Capture the cell that displays the provided text and extract its [x, y] central coordinate. 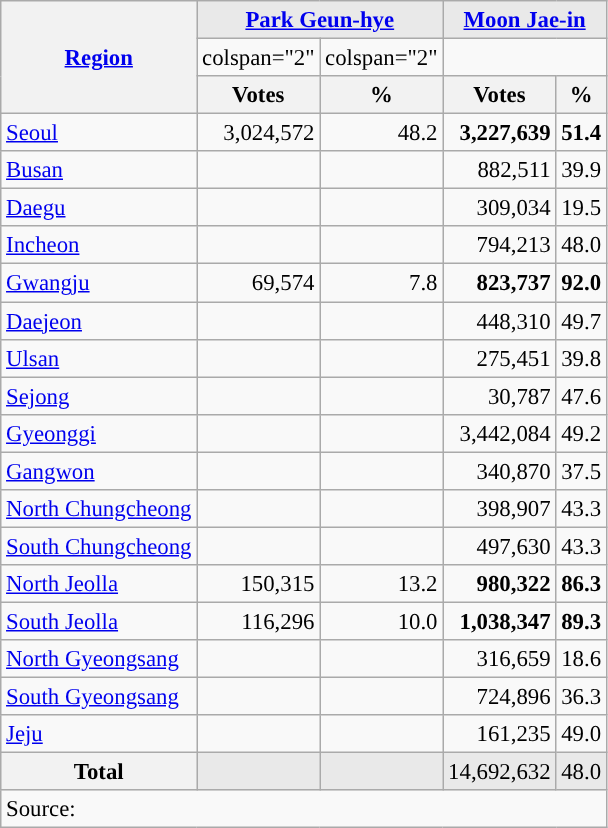
Gwangju [99, 283]
497,630 [500, 546]
Daejeon [99, 321]
19.5 [581, 208]
275,451 [500, 358]
116,296 [258, 621]
39.9 [581, 170]
North Gyeongsang [99, 659]
Gyeonggi [99, 433]
794,213 [500, 245]
49.0 [581, 734]
3,227,639 [500, 133]
Jeju [99, 734]
18.6 [581, 659]
7.8 [382, 283]
69,574 [258, 283]
316,659 [500, 659]
51.4 [581, 133]
14,692,632 [500, 772]
10.0 [382, 621]
47.6 [581, 396]
Sejong [99, 396]
398,907 [500, 509]
309,034 [500, 208]
Total [99, 772]
724,896 [500, 697]
Seoul [99, 133]
48.2 [382, 133]
Park Geun-hye [320, 20]
3,024,572 [258, 133]
49.7 [581, 321]
Daegu [99, 208]
49.2 [581, 433]
150,315 [258, 584]
86.3 [581, 584]
161,235 [500, 734]
Region [99, 58]
39.8 [581, 358]
South Chungcheong [99, 546]
South Gyeongsang [99, 697]
North Jeolla [99, 584]
89.3 [581, 621]
Ulsan [99, 358]
Source: [304, 809]
823,737 [500, 283]
980,322 [500, 584]
13.2 [382, 584]
Busan [99, 170]
North Chungcheong [99, 509]
Incheon [99, 245]
30,787 [500, 396]
Gangwon [99, 471]
882,511 [500, 170]
340,870 [500, 471]
37.5 [581, 471]
448,310 [500, 321]
92.0 [581, 283]
36.3 [581, 697]
1,038,347 [500, 621]
South Jeolla [99, 621]
Moon Jae-in [525, 20]
3,442,084 [500, 433]
